Determine the (X, Y) coordinate at the center of the cell enclosing the given text.  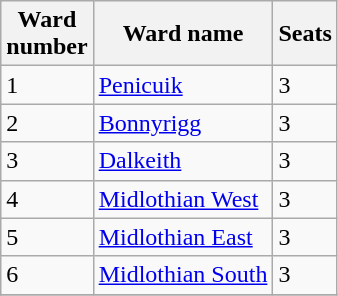
Midlothian East (183, 237)
Midlothian South (183, 275)
Penicuik (183, 85)
Bonnyrigg (183, 123)
5 (47, 237)
6 (47, 275)
1 (47, 85)
Midlothian West (183, 199)
Dalkeith (183, 161)
Wardnumber (47, 34)
4 (47, 199)
2 (47, 123)
Ward name (183, 34)
Seats (305, 34)
